Identify which cell holds the provided text, then report its [X, Y] central coordinate. 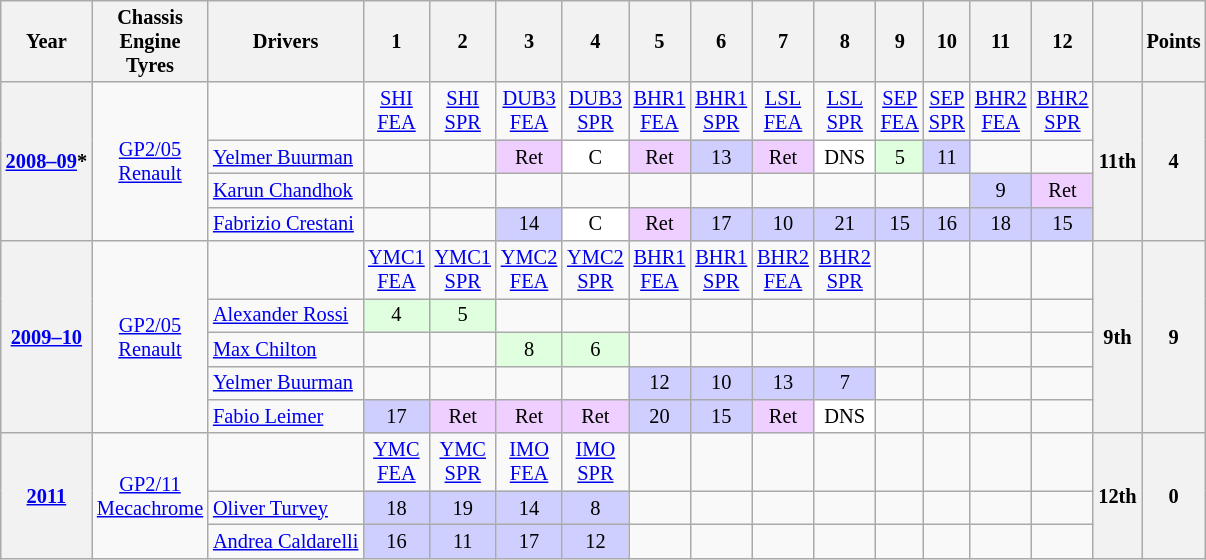
DUB3FEA [529, 111]
YMC1SPR [463, 270]
YMC2FEA [529, 270]
Max Chilton [286, 349]
Year [46, 41]
YMCSPR [463, 462]
21 [845, 224]
Points [1174, 41]
GP2/11Mecachrome [150, 496]
SEPSPR [947, 111]
1 [396, 41]
SHIFEA [396, 111]
Drivers [286, 41]
Andrea Caldarelli [286, 541]
IMOFEA [529, 462]
Fabio Leimer [286, 416]
SHISPR [463, 111]
YMCFEA [396, 462]
YMC1FEA [396, 270]
2011 [46, 496]
3 [529, 41]
9th [1117, 337]
Fabrizio Crestani [286, 224]
IMOSPR [595, 462]
12th [1117, 496]
Alexander Rossi [286, 315]
Oliver Turvey [286, 508]
Karun Chandhok [286, 190]
DUB3SPR [595, 111]
SEPFEA [900, 111]
YMC2SPR [595, 270]
2 [463, 41]
LSLFEA [783, 111]
11th [1117, 162]
20 [660, 416]
19 [463, 508]
2009–10 [46, 337]
0 [1174, 496]
ChassisEngineTyres [150, 41]
LSLSPR [845, 111]
2008–09* [46, 162]
